Identify which cell holds the provided text, then report its (x, y) central coordinate. 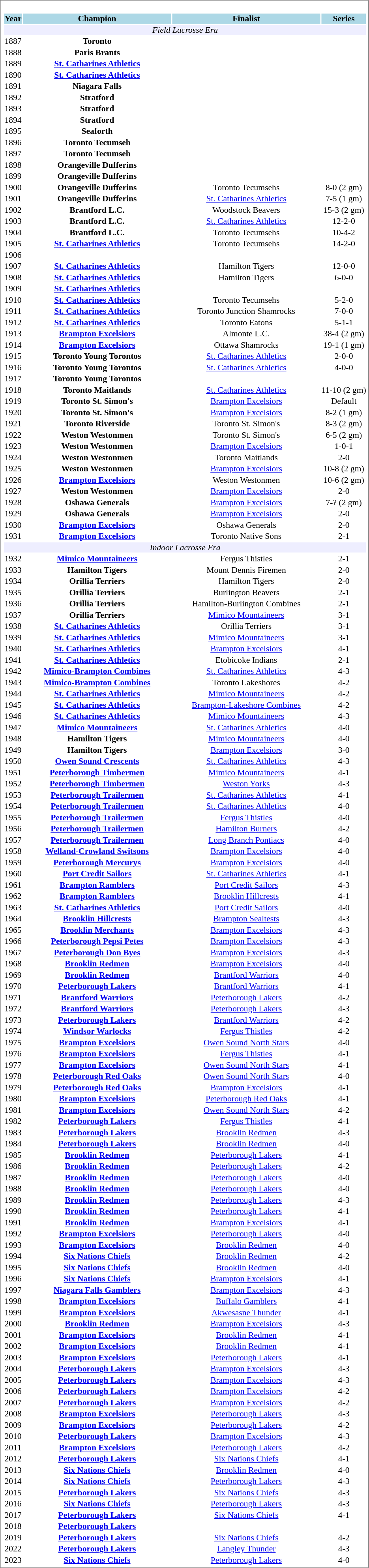
Hamilton-Burlington Combines (246, 604)
2010 (13, 1437)
1938 (13, 626)
1918 (13, 390)
1928 (13, 503)
Toronto Riverside (97, 424)
1940 (13, 649)
1947 (13, 728)
Seaforth (97, 131)
Mount Dennis Firemen (246, 570)
Windsor Warlocks (97, 1032)
1915 (13, 356)
1954 (13, 807)
Almonte L.C. (246, 334)
1968 (13, 964)
38-4 (2 gm) (343, 334)
1933 (13, 570)
Etobicoke Indians (246, 660)
2008 (13, 1414)
1981 (13, 1110)
3-0 (343, 750)
1992 (13, 1234)
1984 (13, 1144)
2013 (13, 1470)
Brampton-Lakeshore Combines (246, 705)
1957 (13, 840)
Niagara Falls (97, 86)
5-1-1 (343, 323)
1888 (13, 53)
2022 (13, 1549)
1960 (13, 874)
1898 (13, 165)
2009 (13, 1425)
7-? (2 gm) (343, 503)
Langley Thunder (246, 1549)
1897 (13, 154)
Buffalo Gamblers (246, 1302)
6-5 (2 gm) (343, 435)
Toronto Native Sons (246, 536)
1927 (13, 491)
1892 (13, 98)
1902 (13, 210)
1998 (13, 1302)
2002 (13, 1347)
2023 (13, 1560)
12-0-0 (343, 266)
1962 (13, 897)
2001 (13, 1335)
1987 (13, 1178)
Paris Brants (97, 53)
4-0-0 (343, 368)
1924 (13, 458)
1943 (13, 683)
1922 (13, 435)
1979 (13, 1088)
1942 (13, 671)
2003 (13, 1358)
Indoor Lacrosse Era (185, 548)
1900 (13, 188)
Burlington Beavers (246, 593)
8-2 (1 gm) (343, 413)
Niagara Falls Gamblers (97, 1290)
1976 (13, 1054)
1996 (13, 1279)
1914 (13, 345)
1926 (13, 480)
1904 (13, 233)
1985 (13, 1155)
10-6 (2 gm) (343, 480)
Hamilton Burners (246, 829)
7-5 (1 gm) (343, 199)
1936 (13, 604)
Akwesasne Thunder (246, 1313)
1890 (13, 75)
10-8 (2 gm) (343, 469)
1997 (13, 1290)
Brooklin Merchants (97, 930)
1925 (13, 469)
1988 (13, 1189)
1989 (13, 1200)
2006 (13, 1392)
1949 (13, 750)
1913 (13, 334)
1951 (13, 773)
1945 (13, 705)
Peterborough Mercurys (97, 863)
8-3 (2 gm) (343, 424)
Finalist (246, 19)
2004 (13, 1369)
2015 (13, 1493)
1961 (13, 885)
Brampton Sealtests (246, 919)
Toronto (97, 41)
1959 (13, 863)
Ottawa Shamrocks (246, 345)
1995 (13, 1268)
Long Branch Pontiacs (246, 840)
2017 (13, 1515)
1899 (13, 176)
Series (343, 19)
1937 (13, 615)
1966 (13, 942)
19-1 (1 gm) (343, 345)
1974 (13, 1032)
1948 (13, 739)
1894 (13, 120)
1929 (13, 514)
Toronto Lakeshores (246, 683)
Peterborough Pepsi Petes (97, 942)
1921 (13, 424)
15-3 (2 gm) (343, 210)
5-2-0 (343, 300)
1909 (13, 289)
2018 (13, 1527)
1887 (13, 41)
1967 (13, 953)
2-0-0 (343, 356)
1931 (13, 536)
2016 (13, 1504)
1958 (13, 852)
1934 (13, 581)
1972 (13, 1009)
1953 (13, 795)
1993 (13, 1245)
12-2-0 (343, 221)
1975 (13, 1043)
2011 (13, 1448)
1970 (13, 987)
Toronto Junction Shamrocks (246, 311)
1923 (13, 446)
1905 (13, 244)
1963 (13, 908)
2012 (13, 1459)
Peterborough Don Byes (97, 953)
1978 (13, 1077)
1999 (13, 1313)
1950 (13, 761)
1980 (13, 1099)
1944 (13, 694)
1982 (13, 1122)
2007 (13, 1403)
1916 (13, 368)
Woodstock Beavers (246, 210)
1906 (13, 255)
1907 (13, 266)
6-0-0 (343, 278)
Year (13, 19)
Toronto Eatons (246, 323)
7-0-0 (343, 311)
Owen Sound Crescents (97, 761)
1920 (13, 413)
1955 (13, 818)
2005 (13, 1380)
1994 (13, 1257)
1971 (13, 998)
1896 (13, 143)
1952 (13, 784)
Field Lacrosse Era (185, 30)
1977 (13, 1065)
1908 (13, 278)
1965 (13, 930)
1946 (13, 716)
1935 (13, 593)
1912 (13, 323)
8-0 (2 gm) (343, 188)
1932 (13, 559)
Weston Yorks (246, 784)
1983 (13, 1133)
Default (343, 401)
1895 (13, 131)
1930 (13, 525)
2019 (13, 1538)
2014 (13, 1482)
1986 (13, 1167)
1911 (13, 311)
Champion (97, 19)
11-10 (2 gm) (343, 390)
10-4-2 (343, 233)
1939 (13, 638)
1919 (13, 401)
1969 (13, 975)
Welland-Crowland Switsons (97, 852)
1903 (13, 221)
1901 (13, 199)
1973 (13, 1020)
1964 (13, 919)
1991 (13, 1223)
1956 (13, 829)
2000 (13, 1324)
1941 (13, 660)
1910 (13, 300)
1917 (13, 379)
1891 (13, 86)
1-0-1 (343, 446)
1893 (13, 109)
14-2-0 (343, 244)
1889 (13, 64)
1990 (13, 1212)
